For the text-containing cell, return its midpoint in (x, y) coordinate format. 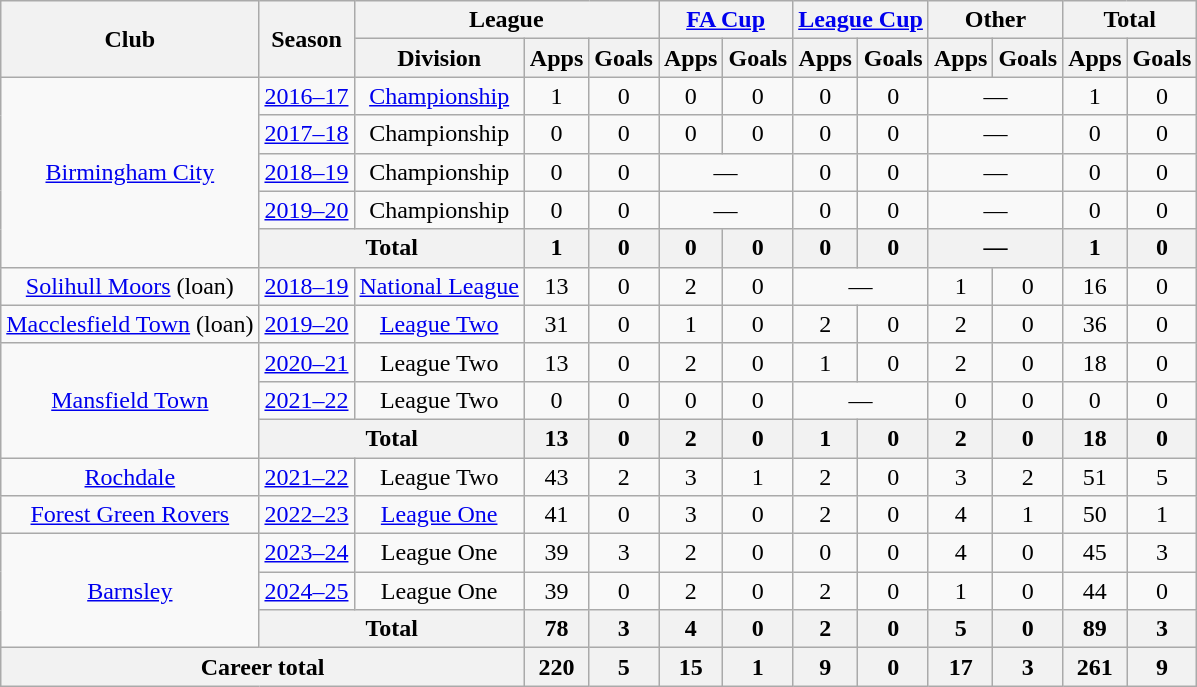
Rochdale (130, 477)
44 (1095, 591)
261 (1095, 667)
36 (1095, 324)
2017–18 (306, 134)
31 (556, 324)
Other (995, 20)
2016–17 (306, 96)
2023–24 (306, 553)
2024–25 (306, 591)
Division (439, 58)
2020–21 (306, 362)
Birmingham City (130, 172)
41 (556, 515)
50 (1095, 515)
220 (556, 667)
78 (556, 629)
League Cup (861, 20)
17 (960, 667)
Club (130, 39)
15 (690, 667)
FA Cup (725, 20)
Barnsley (130, 591)
Career total (263, 667)
89 (1095, 629)
Forest Green Rovers (130, 515)
Mansfield Town (130, 400)
51 (1095, 477)
Season (306, 39)
National League (439, 286)
45 (1095, 553)
Solihull Moors (loan) (130, 286)
Macclesfield Town (loan) (130, 324)
16 (1095, 286)
2022–23 (306, 515)
43 (556, 477)
League (506, 20)
